Output the [x, y] coordinate of the center of the cell containing the given text.  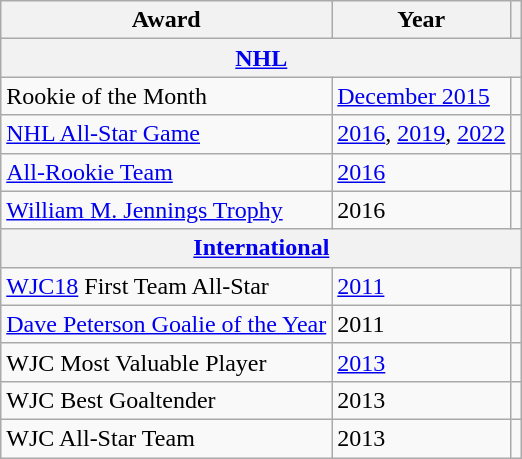
Year [422, 20]
2016, 2019, 2022 [422, 134]
WJC18 First Team All-Star [166, 286]
Dave Peterson Goalie of the Year [166, 324]
All-Rookie Team [166, 172]
William M. Jennings Trophy [166, 210]
WJC Most Valuable Player [166, 362]
WJC All-Star Team [166, 438]
NHL All-Star Game [166, 134]
WJC Best Goaltender [166, 400]
Rookie of the Month [166, 96]
Award [166, 20]
International [262, 248]
December 2015 [422, 96]
NHL [262, 58]
